For the text-containing cell, return its midpoint in (x, y) coordinate format. 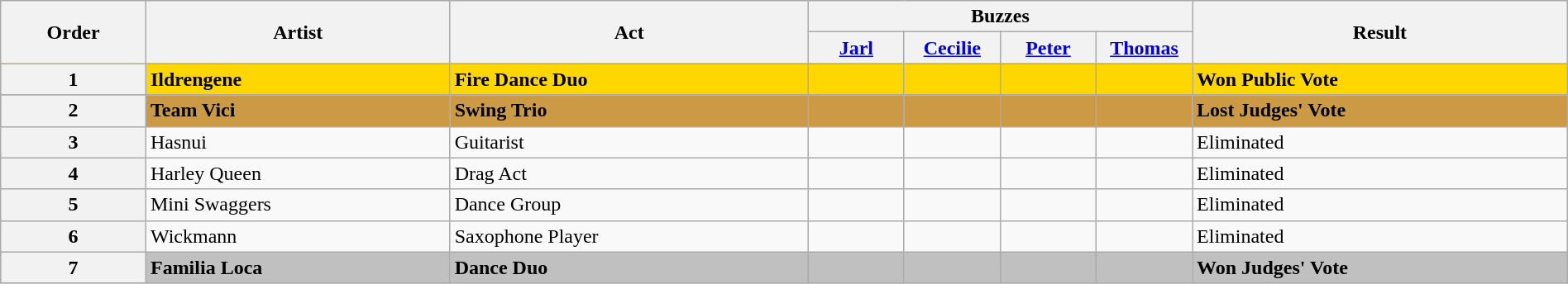
5 (74, 205)
Cecilie (952, 48)
4 (74, 173)
Wickmann (298, 236)
7 (74, 267)
2 (74, 111)
Swing Trio (629, 111)
Drag Act (629, 173)
Hasnui (298, 142)
Artist (298, 32)
6 (74, 236)
Mini Swaggers (298, 205)
3 (74, 142)
Guitarist (629, 142)
Dance Group (629, 205)
Won Public Vote (1380, 79)
Act (629, 32)
1 (74, 79)
Buzzes (1000, 17)
Harley Queen (298, 173)
Familia Loca (298, 267)
Ildrengene (298, 79)
Result (1380, 32)
Thomas (1144, 48)
Team Vici (298, 111)
Jarl (856, 48)
Won Judges' Vote (1380, 267)
Order (74, 32)
Peter (1048, 48)
Saxophone Player (629, 236)
Lost Judges' Vote (1380, 111)
Dance Duo (629, 267)
Fire Dance Duo (629, 79)
